Return the (X, Y) coordinate for the center point of the cell that contains the specified text.  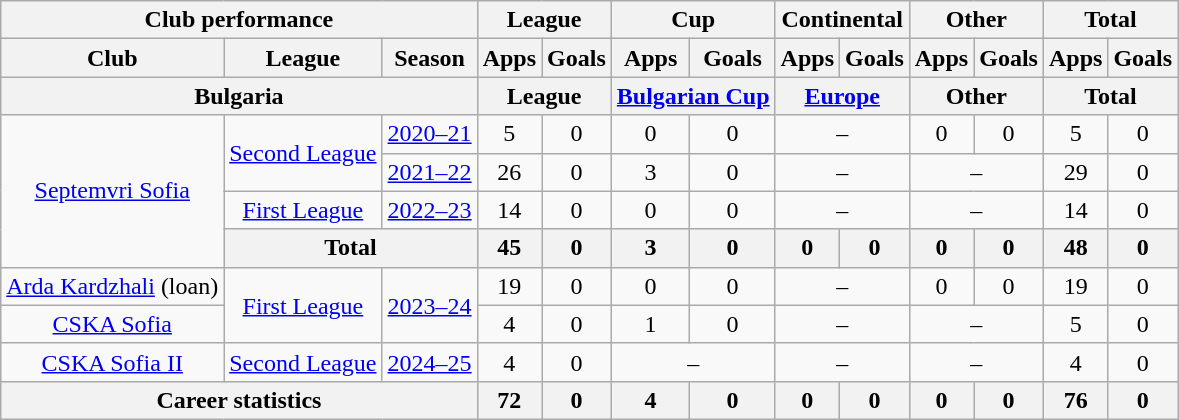
2024–25 (430, 362)
26 (509, 172)
2022–23 (430, 210)
Bulgaria (239, 96)
Continental (842, 20)
Season (430, 58)
48 (1075, 248)
Club performance (239, 20)
2021–22 (430, 172)
Europe (842, 96)
1 (650, 324)
Career statistics (239, 400)
76 (1075, 400)
29 (1075, 172)
2020–21 (430, 134)
CSKA Sofia (112, 324)
Arda Kardzhali (loan) (112, 286)
72 (509, 400)
Cup (693, 20)
Septemvri Sofia (112, 191)
45 (509, 248)
2023–24 (430, 305)
Bulgarian Cup (693, 96)
Club (112, 58)
CSKA Sofia II (112, 362)
